For the text-containing cell, return its midpoint in (x, y) coordinate format. 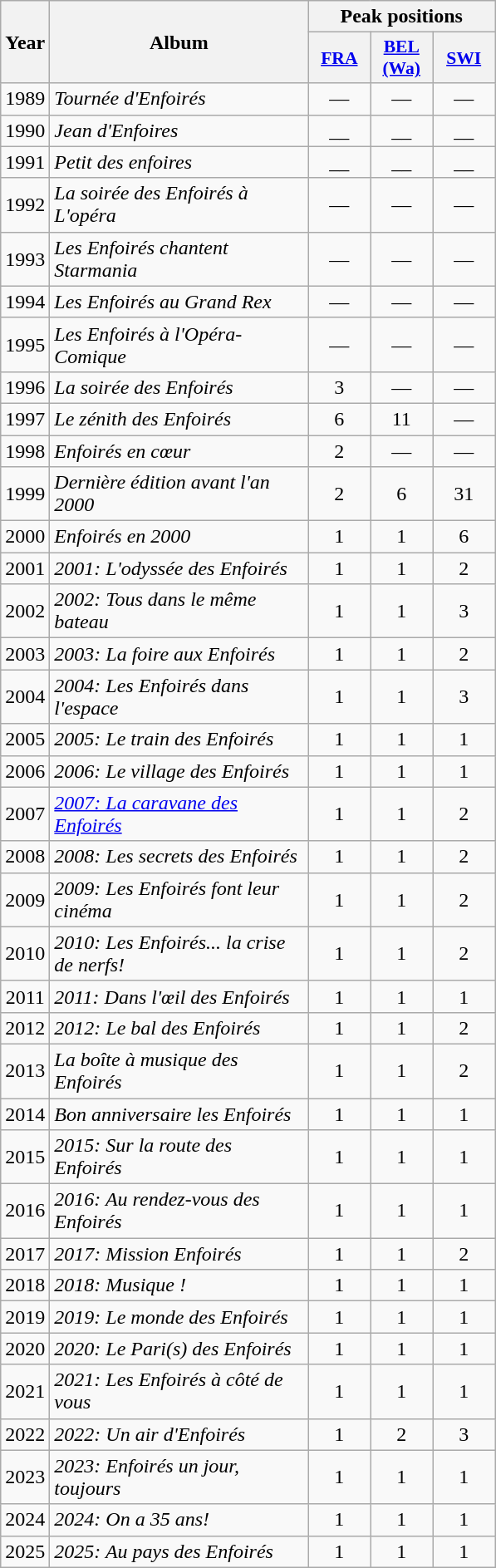
Bon anniversaire les Enfoirés (179, 1114)
La soirée des Enfoirés à L'opéra (179, 204)
2015: Sur la route des Enfoirés (179, 1157)
2021: Les Enfoirés à côté de vous (179, 1391)
2008: Les secrets des Enfoirés (179, 857)
La soirée des Enfoirés (179, 387)
Tournée d'Enfoirés (179, 99)
2001 (25, 568)
2002 (25, 612)
2004: Les Enfoirés dans l'espace (179, 696)
1999 (25, 494)
2025: Au pays des Enfoirés (179, 1551)
1991 (25, 162)
2003: La foire aux Enfoirés (179, 654)
1998 (25, 451)
Le zénith des Enfoirés (179, 419)
1996 (25, 387)
Petit des enfoires (179, 162)
2019 (25, 1317)
2010 (25, 954)
Enfoirés en cœur (179, 451)
2006 (25, 771)
2020 (25, 1349)
2007 (25, 814)
2007: La caravane des Enfoirés (179, 814)
Les Enfoirés à l'Opéra-Comique (179, 344)
2019: Le monde des Enfoirés (179, 1317)
2010: Les Enfoirés... la crise de nerfs! (179, 954)
2005: Le train des Enfoirés (179, 740)
Les Enfoirés chantent Starmania (179, 259)
2022: Un air d'Enfoirés (179, 1434)
SWI (464, 58)
2005 (25, 740)
2016: Au rendez-vous des Enfoirés (179, 1212)
2023 (25, 1477)
2001: L'odyssée des Enfoirés (179, 568)
2022 (25, 1434)
2024: On a 35 ans! (179, 1520)
1997 (25, 419)
2009: Les Enfoirés font leur cinéma (179, 899)
Jean d'Enfoires (179, 130)
2009 (25, 899)
2011 (25, 996)
2006: Le village des Enfoirés (179, 771)
2012 (25, 1028)
Peak positions (402, 17)
FRA (339, 58)
2012: Le bal des Enfoirés (179, 1028)
2013 (25, 1070)
BEL (Wa) (402, 58)
2016 (25, 1212)
2017 (25, 1254)
2020: Le Pari(s) des Enfoirés (179, 1349)
11 (402, 419)
2014 (25, 1114)
2018: Musique ! (179, 1285)
Year (25, 42)
2004 (25, 696)
2017: Mission Enfoirés (179, 1254)
2003 (25, 654)
Dernière édition avant l'an 2000 (179, 494)
2024 (25, 1520)
Les Enfoirés au Grand Rex (179, 302)
1993 (25, 259)
2011: Dans l'œil des Enfoirés (179, 996)
31 (464, 494)
1995 (25, 344)
Album (179, 42)
1990 (25, 130)
2015 (25, 1157)
Enfoirés en 2000 (179, 537)
La boîte à musique des Enfoirés (179, 1070)
2023: Enfoirés un jour, toujours (179, 1477)
2025 (25, 1551)
1994 (25, 302)
2021 (25, 1391)
2000 (25, 537)
2008 (25, 857)
1992 (25, 204)
2018 (25, 1285)
1989 (25, 99)
2002: Tous dans le même bateau (179, 612)
